Pinpoint the cell where the given text exists, returning its [X, Y] midpoint coordinate. 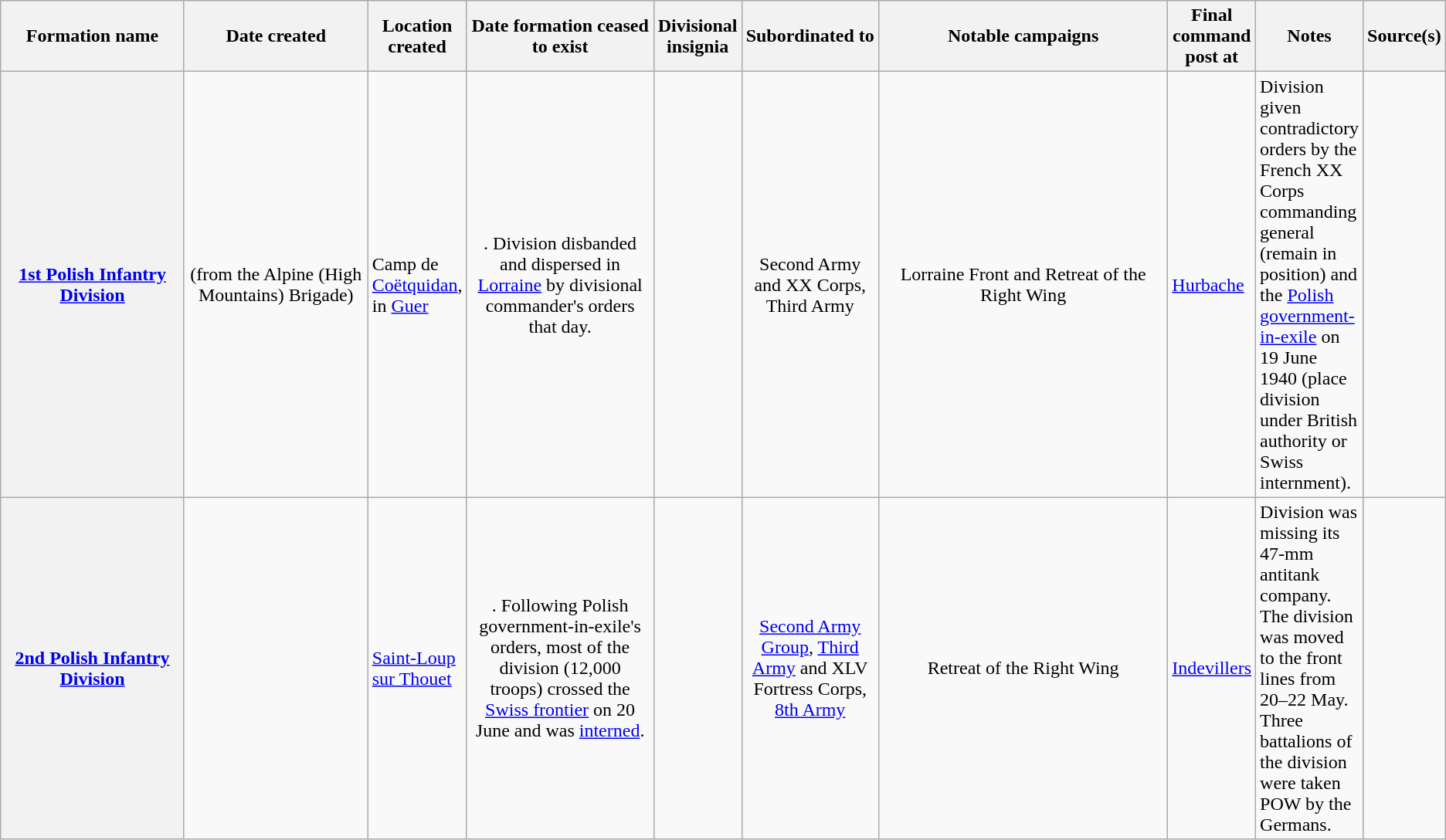
Hurbache [1212, 284]
1st Polish Infantry Division [93, 284]
Divisional insignia [698, 36]
Indevillers [1212, 669]
Notes [1310, 36]
. Following Polish government-in-exile's orders, most of the division (12,000 troops) crossed the Swiss frontier on 20 June and was interned. [560, 669]
Final command post at [1212, 36]
Second Army and XX Corps, Third Army [810, 284]
Formation name [93, 36]
Source(s) [1404, 36]
Subordinated to [810, 36]
Saint-Loup sur Thouet [417, 669]
Retreat of the Right Wing [1023, 669]
Second Army Group, Third Army and XLV Fortress Corps, 8th Army [810, 669]
Location created [417, 36]
2nd Polish Infantry Division [93, 669]
Camp de Coëtquidan, in Guer [417, 284]
(from the Alpine (High Mountains) Brigade) [276, 284]
. Division disbanded and dispersed in Lorraine by divisional commander's orders that day. [560, 284]
Notable campaigns [1023, 36]
Date formation ceased to exist [560, 36]
Date created [276, 36]
Lorraine Front and Retreat of the Right Wing [1023, 284]
